Output the (x, y) coordinate of the center of the cell containing the given text.  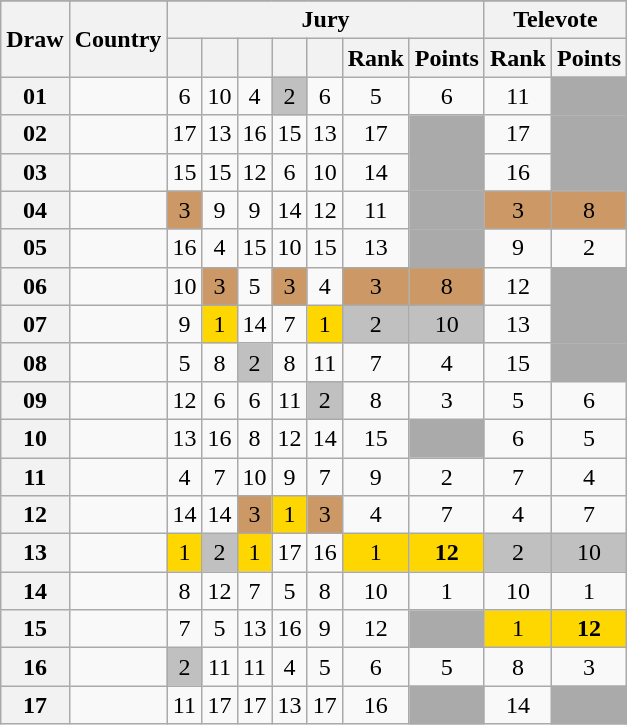
03 (35, 172)
08 (35, 362)
Country (118, 39)
Televote (555, 20)
02 (35, 134)
Jury (326, 20)
Draw (35, 39)
06 (35, 286)
04 (35, 210)
01 (35, 96)
09 (35, 400)
07 (35, 324)
05 (35, 248)
